For the text-containing cell, return its midpoint in [x, y] coordinate format. 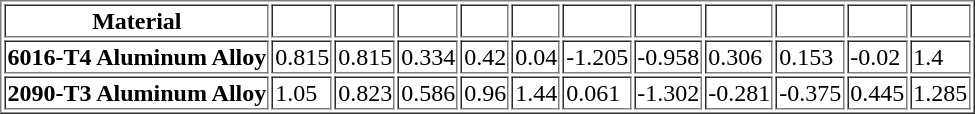
1.44 [536, 92]
0.445 [877, 92]
-0.958 [668, 56]
-1.302 [668, 92]
6016-T4 Aluminum Alloy [136, 56]
1.05 [302, 92]
0.061 [597, 92]
Material [136, 20]
0.153 [810, 56]
-0.375 [810, 92]
0.04 [536, 56]
0.96 [485, 92]
1.4 [940, 56]
-0.281 [739, 92]
-0.02 [877, 56]
1.285 [940, 92]
2090-T3 Aluminum Alloy [136, 92]
0.306 [739, 56]
0.334 [428, 56]
0.823 [365, 92]
-1.205 [597, 56]
0.42 [485, 56]
0.586 [428, 92]
